For the text-containing cell, return its midpoint in [x, y] coordinate format. 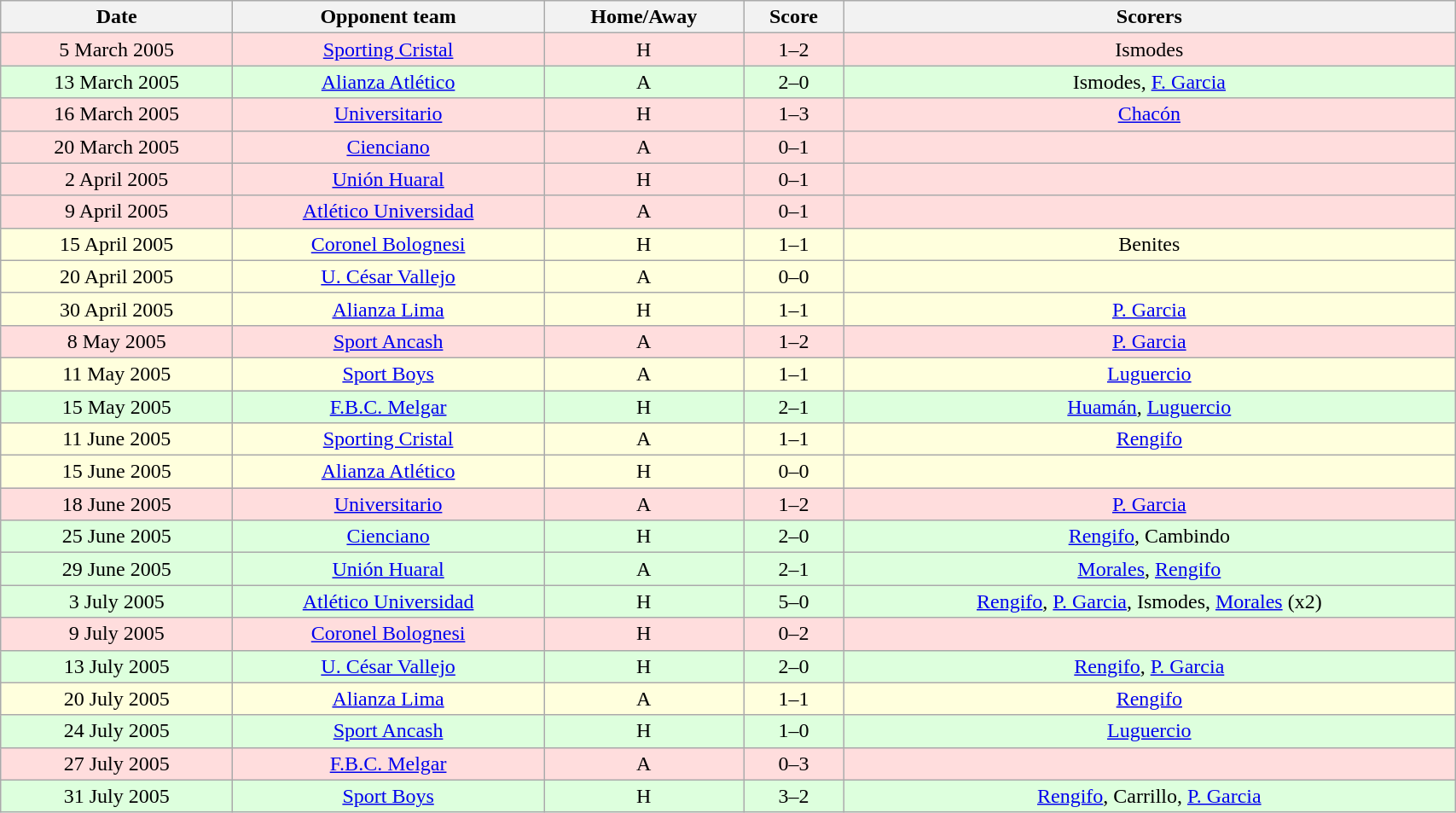
18 June 2005 [117, 504]
5–0 [793, 601]
13 March 2005 [117, 82]
Scorers [1150, 17]
2 April 2005 [117, 179]
Benites [1150, 244]
Rengifo, P. Garcia, Ismodes, Morales (x2) [1150, 601]
29 June 2005 [117, 569]
Rengifo, Cambindo [1150, 537]
20 July 2005 [117, 699]
31 July 2005 [117, 796]
27 July 2005 [117, 764]
24 July 2005 [117, 731]
11 June 2005 [117, 439]
Home/Away [644, 17]
20 April 2005 [117, 276]
11 May 2005 [117, 374]
0–3 [793, 764]
13 July 2005 [117, 666]
Morales, Rengifo [1150, 569]
Chacón [1150, 114]
Huamán, Luguercio [1150, 407]
15 April 2005 [117, 244]
3–2 [793, 796]
Ismodes [1150, 49]
25 June 2005 [117, 537]
5 March 2005 [117, 49]
3 July 2005 [117, 601]
Ismodes, F. Garcia [1150, 82]
Score [793, 17]
9 July 2005 [117, 634]
30 April 2005 [117, 309]
Date [117, 17]
15 June 2005 [117, 472]
0–2 [793, 634]
1–0 [793, 731]
1–3 [793, 114]
15 May 2005 [117, 407]
8 May 2005 [117, 341]
9 April 2005 [117, 212]
Rengifo, P. Garcia [1150, 666]
20 March 2005 [117, 147]
Rengifo, Carrillo, P. Garcia [1150, 796]
Opponent team [389, 17]
16 March 2005 [117, 114]
